Locate the cell with the specified text and output its (x, y) center coordinate. 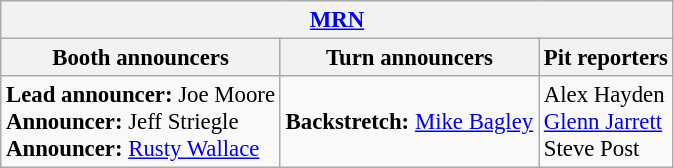
MRN (338, 20)
Backstretch: Mike Bagley (409, 122)
Alex HaydenGlenn JarrettSteve Post (606, 122)
Booth announcers (141, 58)
Turn announcers (409, 58)
Pit reporters (606, 58)
Lead announcer: Joe MooreAnnouncer: Jeff StriegleAnnouncer: Rusty Wallace (141, 122)
